Locate the cell with the specified text and output its [x, y] center coordinate. 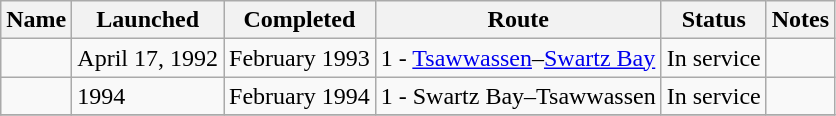
Name [36, 20]
February 1993 [300, 58]
Completed [300, 20]
February 1994 [300, 96]
1 - Tsawwassen–Swartz Bay [518, 58]
April 17, 1992 [148, 58]
Route [518, 20]
Notes [800, 20]
1 - Swartz Bay–Tsawwassen [518, 96]
1994 [148, 96]
Launched [148, 20]
Status [714, 20]
